For the text-containing cell, return its midpoint in [X, Y] coordinate format. 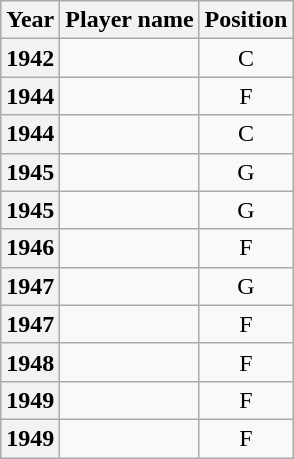
Position [246, 20]
Player name [130, 20]
1946 [30, 248]
Year [30, 20]
1948 [30, 362]
1942 [30, 58]
